Provide the [X, Y] coordinate of the cell's center where the given text is located.  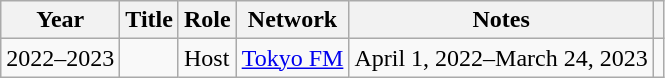
Notes [501, 20]
April 1, 2022–March 24, 2023 [501, 58]
Year [60, 20]
Network [292, 20]
Host [207, 58]
2022–2023 [60, 58]
Title [150, 20]
Role [207, 20]
Tokyo FM [292, 58]
